For the text-containing cell, return its midpoint in (X, Y) coordinate format. 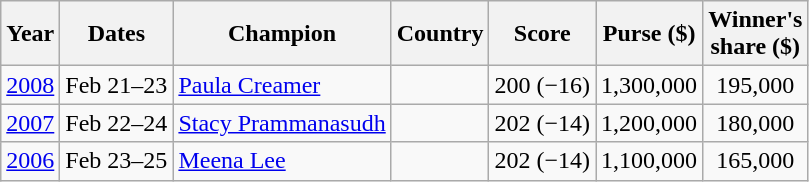
200 (−16) (542, 85)
Dates (116, 34)
1,100,000 (650, 161)
2008 (30, 85)
Feb 22–24 (116, 123)
Champion (282, 34)
Year (30, 34)
Purse ($) (650, 34)
195,000 (756, 85)
1,200,000 (650, 123)
Feb 23–25 (116, 161)
165,000 (756, 161)
Feb 21–23 (116, 85)
1,300,000 (650, 85)
Score (542, 34)
2006 (30, 161)
180,000 (756, 123)
Country (440, 34)
2007 (30, 123)
Paula Creamer (282, 85)
Winner'sshare ($) (756, 34)
Meena Lee (282, 161)
Stacy Prammanasudh (282, 123)
